Provide the [x, y] coordinate of the cell's center where the given text is located.  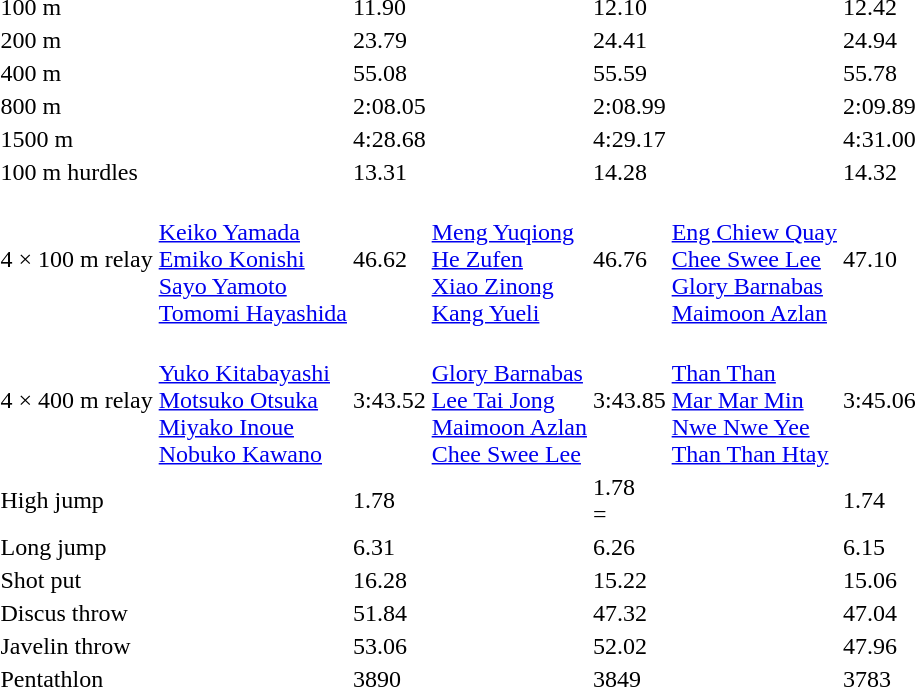
46.76 [629, 259]
51.84 [389, 613]
52.02 [629, 646]
4:28.68 [389, 139]
Yuko KitabayashiMotsuko OtsukaMiyako InoueNobuko Kawano [252, 400]
6.31 [389, 547]
4:29.17 [629, 139]
3:43.52 [389, 400]
24.41 [629, 40]
Glory BarnabasLee Tai JongMaimoon AzlanChee Swee Lee [509, 400]
23.79 [389, 40]
Than ThanMar Mar MinNwe Nwe YeeThan Than Htay [754, 400]
1.78= [629, 500]
2:08.99 [629, 106]
53.06 [389, 646]
3:43.85 [629, 400]
Eng Chiew QuayChee Swee LeeGlory BarnabasMaimoon Azlan [754, 259]
2:08.05 [389, 106]
1.78 [389, 500]
14.28 [629, 172]
13.31 [389, 172]
15.22 [629, 580]
47.32 [629, 613]
Meng YuqiongHe ZufenXiao ZinongKang Yueli [509, 259]
Keiko YamadaEmiko KonishiSayo YamotoTomomi Hayashida [252, 259]
46.62 [389, 259]
6.26 [629, 547]
55.59 [629, 73]
16.28 [389, 580]
55.08 [389, 73]
